Capture the cell that displays the provided text and extract its [X, Y] central coordinate. 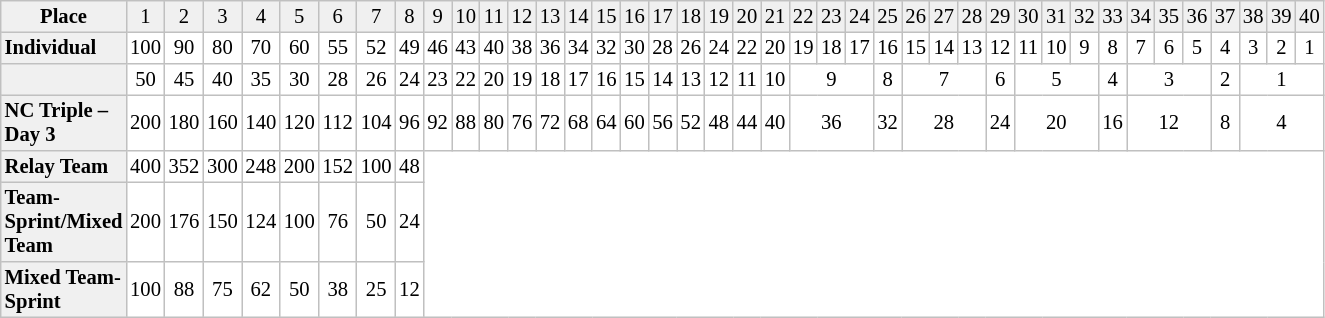
43 [466, 48]
150 [222, 222]
Mixed Team-Sprint [64, 290]
120 [299, 123]
300 [222, 166]
31 [1056, 16]
56 [662, 123]
180 [184, 123]
124 [261, 222]
33 [1112, 16]
21 [775, 16]
352 [184, 166]
Relay Team [64, 166]
92 [437, 123]
Place [64, 16]
46 [437, 48]
160 [222, 123]
Individual [64, 48]
27 [944, 16]
Team-Sprint/Mixed Team [64, 222]
37 [1225, 16]
96 [409, 123]
45 [184, 80]
400 [145, 166]
29 [1000, 16]
104 [376, 123]
176 [184, 222]
75 [222, 290]
39 [1281, 16]
112 [337, 123]
90 [184, 48]
49 [409, 48]
140 [261, 123]
72 [550, 123]
70 [261, 48]
248 [261, 166]
62 [261, 290]
55 [337, 48]
44 [747, 123]
68 [578, 123]
152 [337, 166]
64 [606, 123]
NC Triple – Day 3 [64, 123]
